Identify which cell holds the provided text, then report its (x, y) central coordinate. 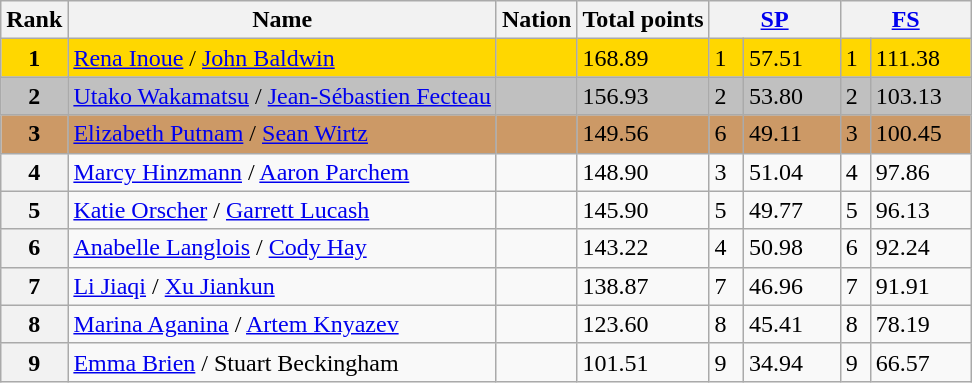
92.24 (920, 248)
143.22 (643, 248)
148.90 (643, 172)
168.89 (643, 58)
49.11 (792, 134)
Nation (536, 20)
50.98 (792, 248)
Katie Orscher / Garrett Lucash (282, 210)
100.45 (920, 134)
Rank (34, 20)
Total points (643, 20)
49.77 (792, 210)
96.13 (920, 210)
78.19 (920, 324)
Marcy Hinzmann / Aaron Parchem (282, 172)
138.87 (643, 286)
149.56 (643, 134)
Emma Brien / Stuart Beckingham (282, 362)
45.41 (792, 324)
FS (906, 20)
57.51 (792, 58)
Rena Inoue / John Baldwin (282, 58)
97.86 (920, 172)
101.51 (643, 362)
Li Jiaqi / Xu Jiankun (282, 286)
111.38 (920, 58)
34.94 (792, 362)
156.93 (643, 96)
SP (774, 20)
Elizabeth Putnam / Sean Wirtz (282, 134)
51.04 (792, 172)
103.13 (920, 96)
46.96 (792, 286)
123.60 (643, 324)
Name (282, 20)
91.91 (920, 286)
Anabelle Langlois / Cody Hay (282, 248)
66.57 (920, 362)
Utako Wakamatsu / Jean-Sébastien Fecteau (282, 96)
Marina Aganina / Artem Knyazev (282, 324)
53.80 (792, 96)
145.90 (643, 210)
